Return the (X, Y) coordinate for the center point of the cell that contains the specified text.  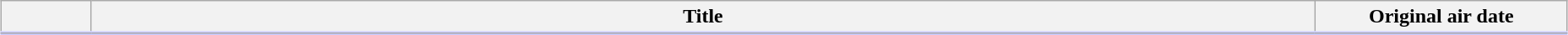
Original air date (1441, 17)
Title (703, 17)
